Find where the given text appears and provide that cell's center as [X, Y] coordinate. 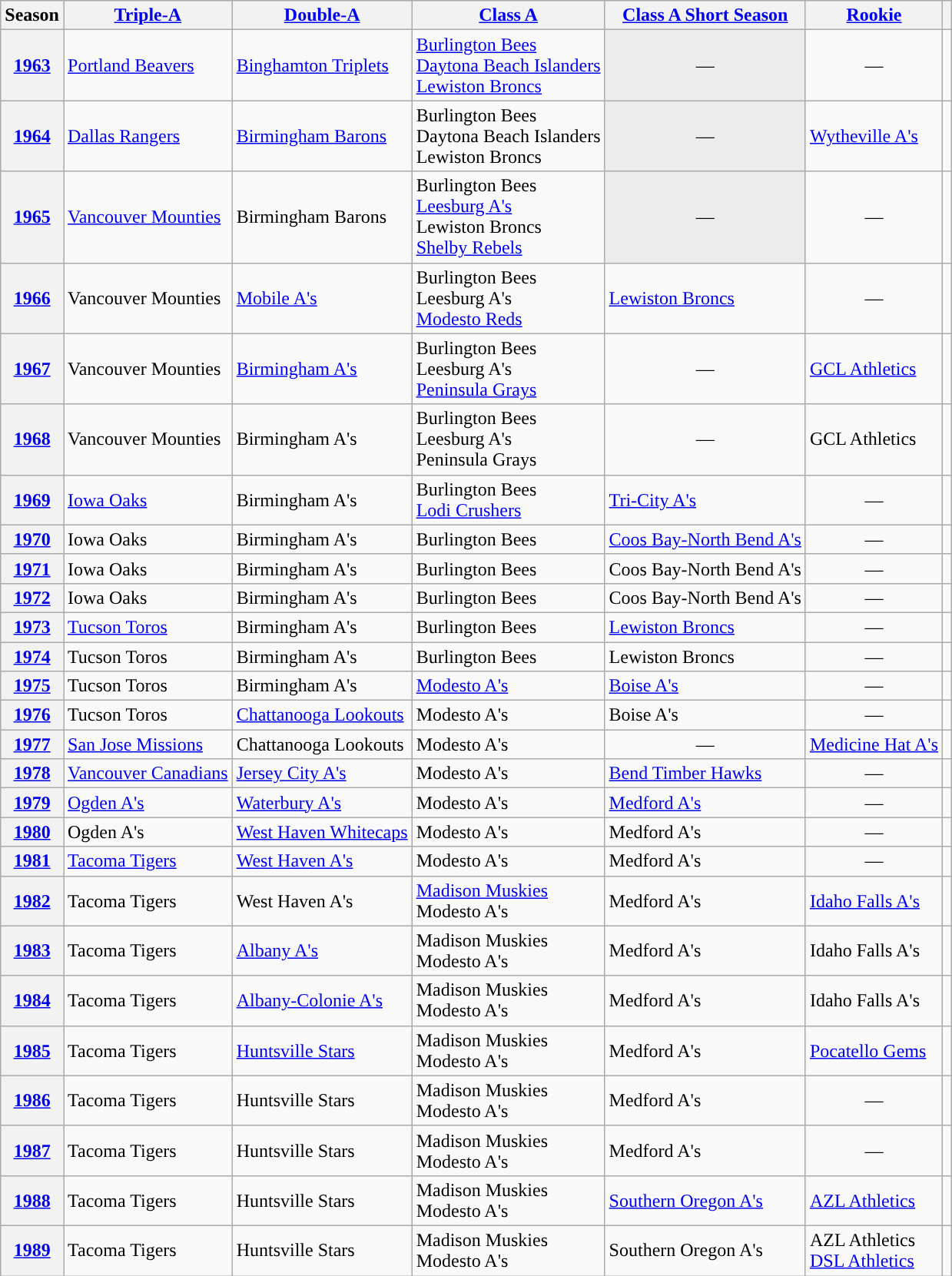
1965 [32, 217]
1986 [32, 1100]
Vancouver Canadians [148, 774]
1967 [32, 369]
1980 [32, 832]
1968 [32, 439]
Bend Timber Hawks [705, 774]
1977 [32, 744]
1972 [32, 598]
1973 [32, 627]
Medicine Hat A's [874, 744]
1970 [32, 539]
Jersey City A's [322, 774]
1969 [32, 499]
Albany-Colonie A's [322, 1000]
Tri-City A's [705, 499]
1989 [32, 1251]
Class A Short Season [705, 15]
Burlington BeesLeesburg A'sLewiston BroncsShelby Rebels [509, 217]
Binghamton Triplets [322, 65]
1981 [32, 861]
1985 [32, 1051]
1966 [32, 298]
1979 [32, 803]
1987 [32, 1151]
1984 [32, 1000]
1988 [32, 1200]
1971 [32, 568]
Class A [509, 15]
Rookie [874, 15]
1978 [32, 774]
Albany A's [322, 951]
Wytheville A's [874, 136]
1963 [32, 65]
Season [32, 15]
Burlington BeesLodi Crushers [509, 499]
Mobile A's [322, 298]
AZL AthleticsDSL Athletics [874, 1251]
Double-A [322, 15]
1975 [32, 686]
Dallas Rangers [148, 136]
West Haven Whitecaps [322, 832]
Portland Beavers [148, 65]
1982 [32, 900]
Waterbury A's [322, 803]
AZL Athletics [874, 1200]
Burlington BeesLeesburg A'sModesto Reds [509, 298]
Triple-A [148, 15]
1976 [32, 715]
1964 [32, 136]
1974 [32, 657]
1983 [32, 951]
San Jose Missions [148, 744]
Pocatello Gems [874, 1051]
